Pinpoint the cell where the given text exists, returning its (X, Y) midpoint coordinate. 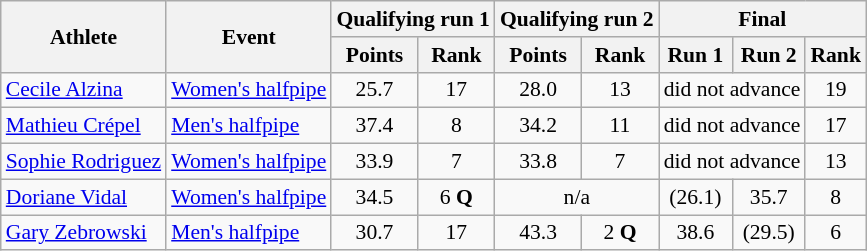
(29.5) (768, 233)
Run 2 (768, 55)
Athlete (84, 36)
35.7 (768, 197)
Qualifying run 2 (577, 19)
(26.1) (696, 197)
38.6 (696, 233)
37.4 (374, 126)
Gary Zebrowski (84, 233)
25.7 (374, 90)
6 Q (456, 197)
Doriane Vidal (84, 197)
Cecile Alzina (84, 90)
n/a (577, 197)
34.2 (538, 126)
2 Q (620, 233)
Qualifying run 1 (413, 19)
Event (248, 36)
Final (762, 19)
Mathieu Crépel (84, 126)
30.7 (374, 233)
43.3 (538, 233)
Run 1 (696, 55)
33.8 (538, 162)
33.9 (374, 162)
11 (620, 126)
Sophie Rodriguez (84, 162)
19 (836, 90)
28.0 (538, 90)
6 (836, 233)
34.5 (374, 197)
